Find where the given text appears and provide that cell's center as [x, y] coordinate. 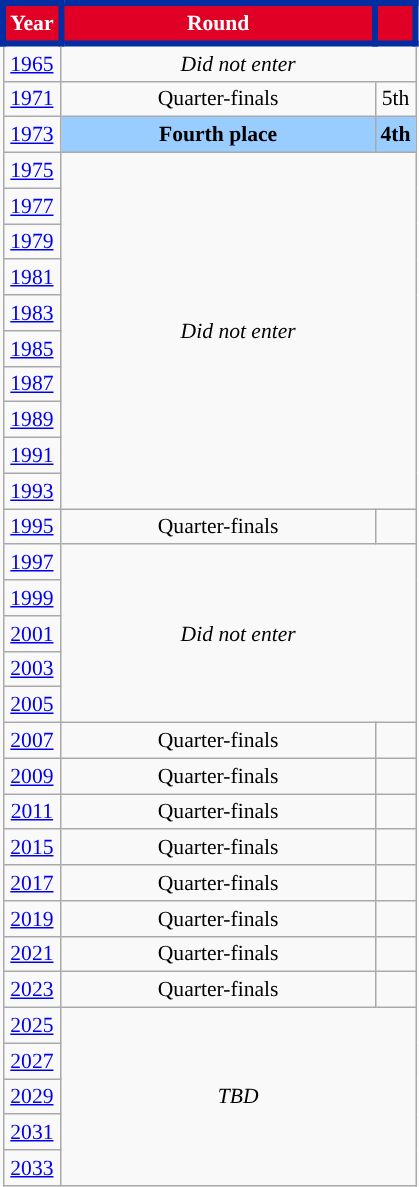
Year [32, 23]
2017 [32, 883]
1987 [32, 384]
1975 [32, 171]
2027 [32, 1061]
2015 [32, 848]
TBD [238, 1097]
1993 [32, 491]
2029 [32, 1097]
1989 [32, 420]
2011 [32, 812]
5th [395, 99]
Fourth place [218, 135]
2001 [32, 634]
1971 [32, 99]
1985 [32, 349]
1965 [32, 63]
Round [218, 23]
1981 [32, 278]
1973 [32, 135]
1983 [32, 313]
2031 [32, 1133]
2021 [32, 954]
2007 [32, 741]
1991 [32, 456]
2005 [32, 705]
4th [395, 135]
1999 [32, 598]
1977 [32, 206]
1997 [32, 563]
2033 [32, 1168]
2019 [32, 919]
2025 [32, 1026]
1995 [32, 527]
1979 [32, 242]
2023 [32, 990]
2003 [32, 669]
2009 [32, 776]
